Search for the cell housing the specified text and yield its [x, y] center coordinate. 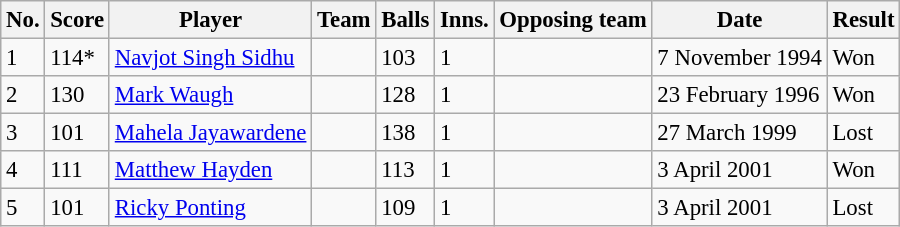
Ricky Ponting [210, 208]
Navjot Singh Sidhu [210, 58]
3 [23, 133]
Mahela Jayawardene [210, 133]
109 [406, 208]
No. [23, 20]
138 [406, 133]
Matthew Hayden [210, 170]
Player [210, 20]
Team [344, 20]
Score [78, 20]
5 [23, 208]
111 [78, 170]
Mark Waugh [210, 95]
103 [406, 58]
114* [78, 58]
113 [406, 170]
130 [78, 95]
128 [406, 95]
2 [23, 95]
Result [864, 20]
7 November 1994 [740, 58]
4 [23, 170]
27 March 1999 [740, 133]
Date [740, 20]
Opposing team [573, 20]
Inns. [464, 20]
Balls [406, 20]
23 February 1996 [740, 95]
